Return [x, y] of the center of cell containing provided text 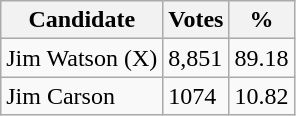
Jim Carson [82, 96]
89.18 [262, 58]
Jim Watson (X) [82, 58]
10.82 [262, 96]
1074 [196, 96]
Votes [196, 20]
Candidate [82, 20]
8,851 [196, 58]
% [262, 20]
